Locate the cell with the specified text and output its (x, y) center coordinate. 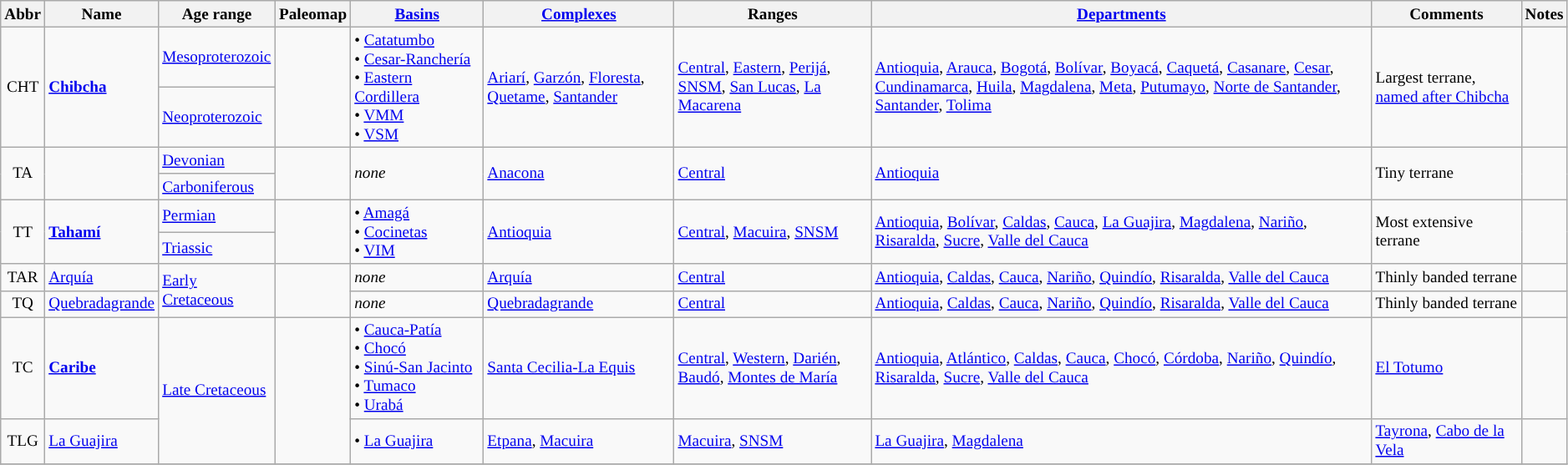
Permian (217, 216)
TQ (23, 304)
• Catatumbo• Cesar-Ranchería• Eastern Cordillera • VMM• VSM (418, 87)
Tahamí (102, 232)
Comments (1447, 14)
Macuira, SNSM (773, 441)
Departments (1121, 14)
La Guajira, Magdalena (1121, 441)
El Totumo (1447, 368)
Central, Eastern, Perijá, SNSM, San Lucas, La Macarena (773, 87)
TAR (23, 277)
Basins (418, 14)
Santa Cecilia-La Equis (579, 368)
Triassic (217, 248)
Name (102, 14)
Late Cretaceous (217, 391)
Central, Western, Darién, Baudó, Montes de María (773, 368)
Antioquia, Bolívar, Caldas, Cauca, La Guajira, Magdalena, Nariño, Risaralda, Sucre, Valle del Cauca (1121, 232)
• La Guajira (418, 441)
Age range (217, 14)
Chibcha (102, 87)
TT (23, 232)
TA (23, 174)
Complexes (579, 14)
Notes (1544, 14)
• Cauca-Patía• Chocó• Sinú-San Jacinto• Tumaco• Urabá (418, 368)
TC (23, 368)
TLG (23, 441)
Anacona (579, 174)
Tiny terrane (1447, 174)
Neoproterozoic (217, 117)
Antioquia, Atlántico, Caldas, Cauca, Chocó, Córdoba, Nariño, Quindío, Risaralda, Sucre, Valle del Cauca (1121, 368)
La Guajira (102, 441)
Abbr (23, 14)
• Amagá• Cocinetas• VIM (418, 232)
Ariarí, Garzón, Floresta, Quetame, Santander (579, 87)
Mesoproterozoic (217, 57)
Carboniferous (217, 187)
Tayrona, Cabo de la Vela (1447, 441)
Devonian (217, 160)
Central, Macuira, SNSM (773, 232)
Largest terrane, named after Chibcha (1447, 87)
CHT (23, 87)
Paleomap (312, 14)
Etpana, Macuira (579, 441)
Most extensive terrane (1447, 232)
Caribe (102, 368)
Early Cretaceous (217, 291)
Ranges (773, 14)
